Return [x, y] of the center of cell containing provided text 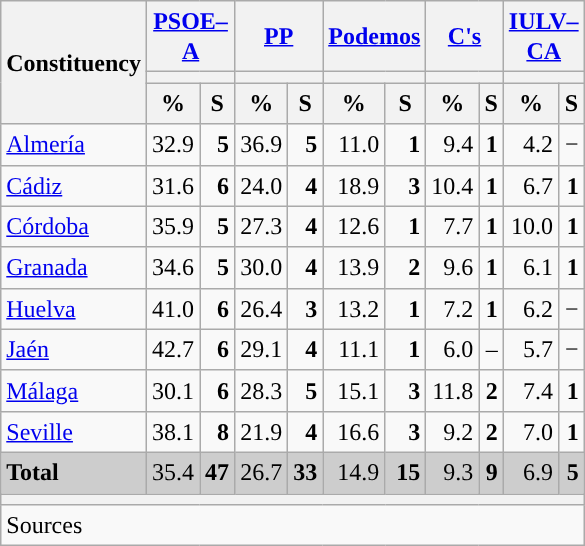
Podemos [374, 36]
6.0 [452, 350]
9 [491, 472]
– [491, 350]
35.9 [172, 226]
32.9 [172, 144]
5.7 [530, 350]
Constituency [74, 62]
28.3 [262, 390]
42.7 [172, 350]
9.2 [452, 432]
24.0 [262, 186]
6.1 [530, 268]
11.0 [354, 144]
C's [464, 36]
6.9 [530, 472]
31.6 [172, 186]
41.0 [172, 308]
Cádiz [74, 186]
13.9 [354, 268]
Sources [292, 526]
9.4 [452, 144]
9.3 [452, 472]
Total [74, 472]
7.0 [530, 432]
Seville [74, 432]
18.9 [354, 186]
26.4 [262, 308]
14.9 [354, 472]
36.9 [262, 144]
Granada [74, 268]
6.2 [530, 308]
Almería [74, 144]
27.3 [262, 226]
35.4 [172, 472]
29.1 [262, 350]
33 [306, 472]
47 [218, 472]
15 [406, 472]
Málaga [74, 390]
26.7 [262, 472]
IULV–CA [544, 36]
21.9 [262, 432]
Huelva [74, 308]
7.2 [452, 308]
15.1 [354, 390]
34.6 [172, 268]
Córdoba [74, 226]
10.4 [452, 186]
13.2 [354, 308]
16.6 [354, 432]
10.0 [530, 226]
PSOE–A [190, 36]
7.4 [530, 390]
Jaén [74, 350]
38.1 [172, 432]
30.1 [172, 390]
4.2 [530, 144]
11.1 [354, 350]
8 [218, 432]
30.0 [262, 268]
7.7 [452, 226]
6.7 [530, 186]
11.8 [452, 390]
9.6 [452, 268]
PP [279, 36]
12.6 [354, 226]
